Identify which cell holds the provided text, then report its (x, y) central coordinate. 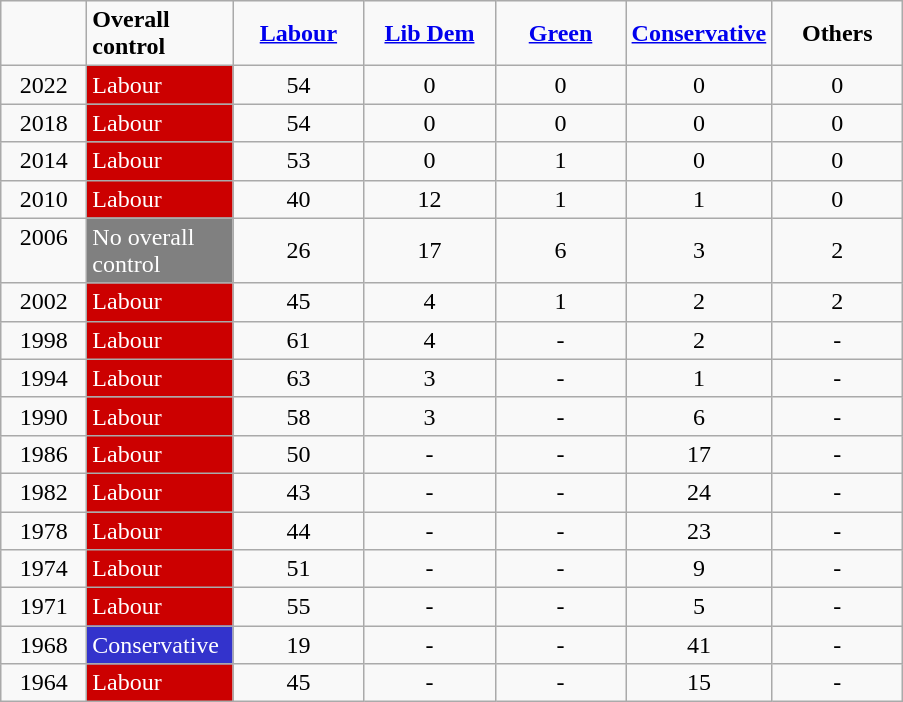
1986 (44, 454)
2010 (44, 199)
63 (298, 378)
Lib Dem (430, 34)
12 (430, 199)
61 (298, 340)
51 (298, 569)
44 (298, 531)
1982 (44, 492)
1974 (44, 569)
1964 (44, 683)
41 (699, 645)
Others (838, 34)
1994 (44, 378)
2014 (44, 161)
58 (298, 416)
1990 (44, 416)
43 (298, 492)
Overall control (160, 34)
1978 (44, 531)
9 (699, 569)
5 (699, 607)
19 (298, 645)
1968 (44, 645)
1998 (44, 340)
2006 (44, 250)
1971 (44, 607)
55 (298, 607)
2018 (44, 123)
Green (560, 34)
40 (298, 199)
26 (298, 250)
2002 (44, 302)
23 (699, 531)
53 (298, 161)
24 (699, 492)
No overall control (160, 250)
15 (699, 683)
2022 (44, 85)
50 (298, 454)
